Detect which cell encompasses the target text, then output its (x, y) center coordinate. 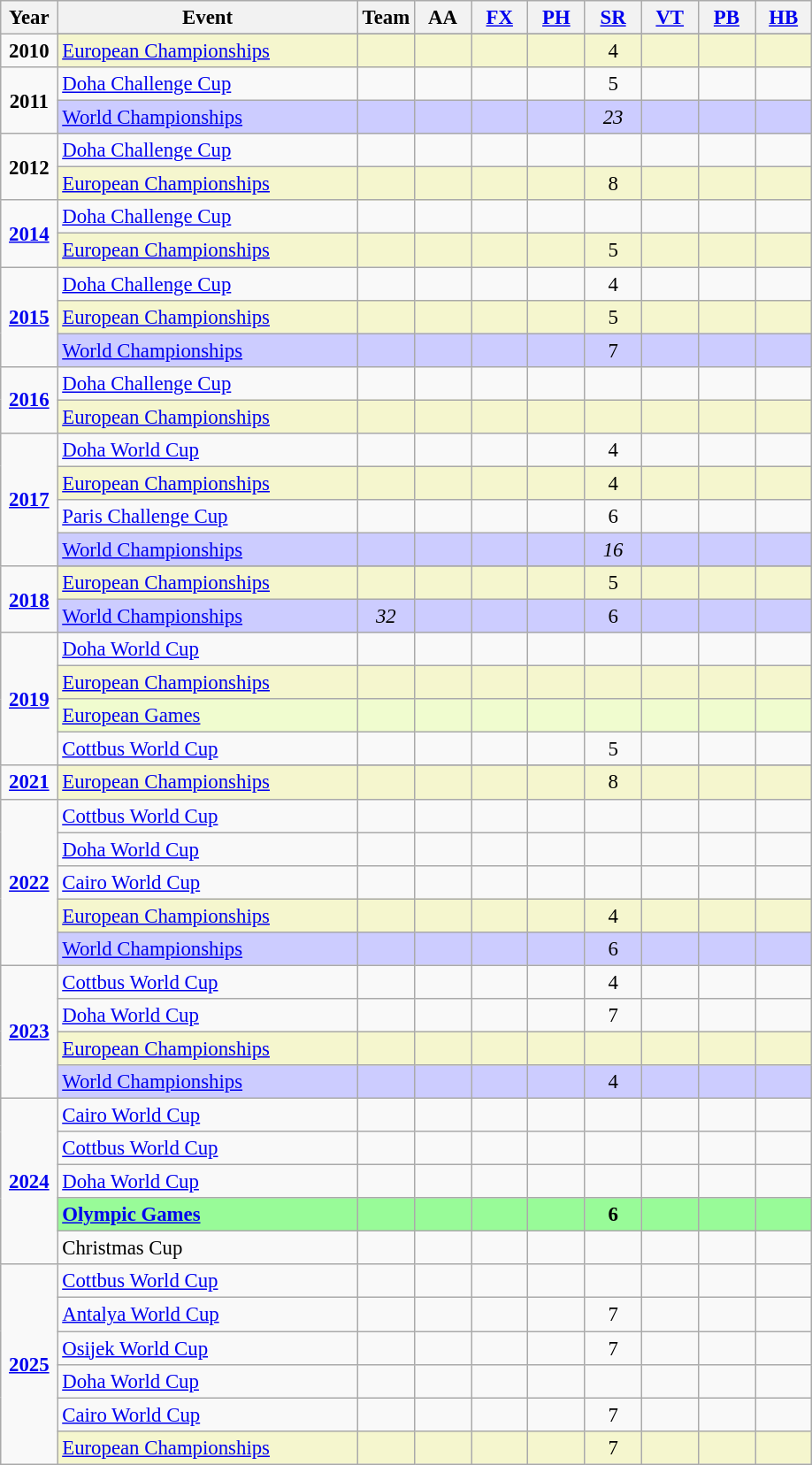
2014 (29, 234)
2010 (29, 51)
Paris Challenge Cup (207, 517)
2022 (29, 882)
2017 (29, 500)
2016 (29, 400)
Osijek World Cup (207, 1348)
PB (726, 18)
PH (556, 18)
Olympic Games (207, 1215)
AA (442, 18)
2018 (29, 600)
Antalya World Cup (207, 1315)
2021 (29, 783)
2024 (29, 1182)
16 (613, 549)
2025 (29, 1365)
Year (29, 18)
SR (613, 18)
2011 (29, 101)
32 (386, 617)
HB (784, 18)
VT (670, 18)
23 (613, 118)
FX (500, 18)
Christmas Cup (207, 1248)
2015 (29, 317)
2023 (29, 1032)
Team (386, 18)
2012 (29, 166)
2019 (29, 699)
Event (207, 18)
European Games (207, 716)
